Identify which cell holds the provided text, then report its (X, Y) central coordinate. 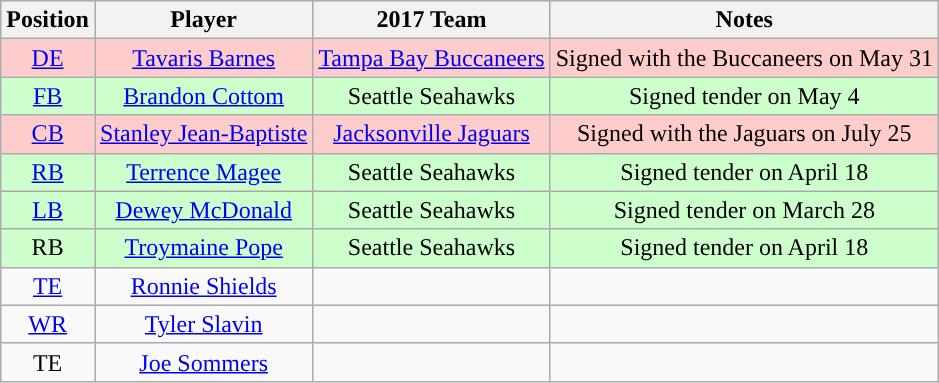
WR (48, 324)
DE (48, 58)
Tyler Slavin (203, 324)
Signed with the Buccaneers on May 31 (744, 58)
Joe Sommers (203, 362)
Notes (744, 20)
Jacksonville Jaguars (432, 134)
Stanley Jean-Baptiste (203, 134)
Signed tender on March 28 (744, 210)
Ronnie Shields (203, 286)
Dewey McDonald (203, 210)
LB (48, 210)
Brandon Cottom (203, 96)
Signed tender on May 4 (744, 96)
FB (48, 96)
Terrence Magee (203, 172)
Signed with the Jaguars on July 25 (744, 134)
Tavaris Barnes (203, 58)
2017 Team (432, 20)
Player (203, 20)
Position (48, 20)
Tampa Bay Buccaneers (432, 58)
Troymaine Pope (203, 248)
CB (48, 134)
